Identify which cell holds the provided text, then report its [X, Y] central coordinate. 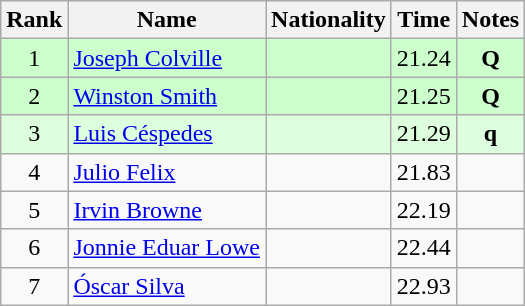
6 [34, 248]
Julio Felix [167, 172]
5 [34, 210]
4 [34, 172]
Winston Smith [167, 96]
Luis Céspedes [167, 134]
7 [34, 286]
Name [167, 20]
Irvin Browne [167, 210]
21.83 [424, 172]
21.29 [424, 134]
22.93 [424, 286]
2 [34, 96]
3 [34, 134]
Time [424, 20]
1 [34, 58]
Joseph Colville [167, 58]
Rank [34, 20]
Nationality [329, 20]
Notes [490, 20]
22.19 [424, 210]
Jonnie Eduar Lowe [167, 248]
Óscar Silva [167, 286]
21.24 [424, 58]
21.25 [424, 96]
22.44 [424, 248]
q [490, 134]
